Search for the cell housing the specified text and yield its [x, y] center coordinate. 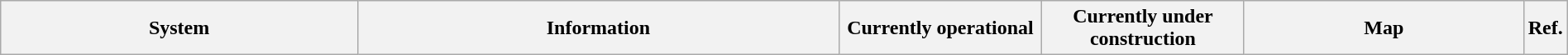
System [179, 28]
Map [1384, 28]
Currently operational [939, 28]
Currently under construction [1143, 28]
Ref. [1545, 28]
Information [598, 28]
